From the cell containing the given text, extract its center point as (x, y) coordinate. 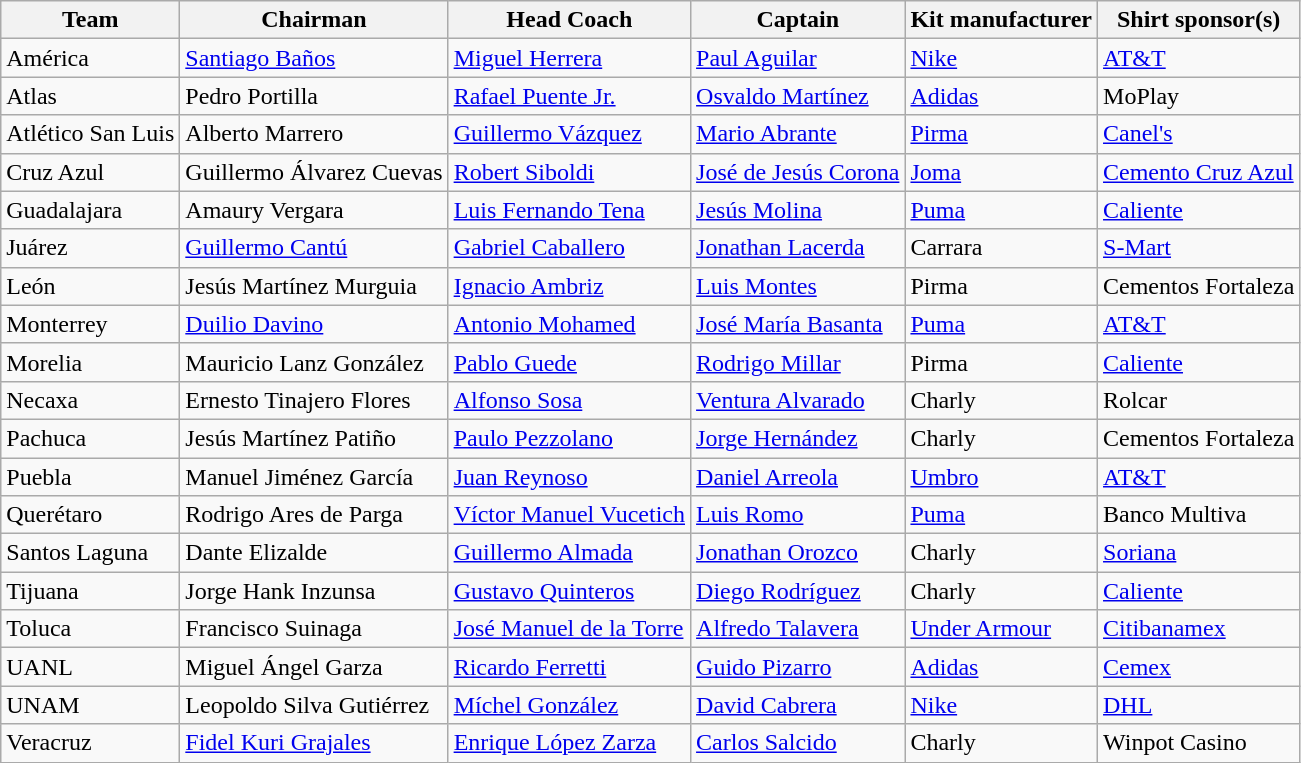
Alfredo Talavera (798, 629)
Pedro Portilla (314, 96)
DHL (1199, 705)
Ventura Alvarado (798, 400)
Robert Siboldi (569, 172)
Guillermo Almada (569, 553)
Santos Laguna (90, 553)
Citibanamex (1199, 629)
Canel's (1199, 134)
Puebla (90, 477)
Alberto Marrero (314, 134)
Luis Montes (798, 286)
Pablo Guede (569, 362)
Manuel Jiménez García (314, 477)
Fidel Kuri Grajales (314, 743)
Enrique López Zarza (569, 743)
Paulo Pezzolano (569, 438)
Rolcar (1199, 400)
Jesús Martínez Patiño (314, 438)
Daniel Arreola (798, 477)
Víctor Manuel Vucetich (569, 515)
Banco Multiva (1199, 515)
América (90, 58)
Jonathan Orozco (798, 553)
Team (90, 20)
Carrara (1002, 248)
Atlético San Luis (90, 134)
Juárez (90, 248)
Luis Romo (798, 515)
Rodrigo Ares de Parga (314, 515)
Winpot Casino (1199, 743)
Carlos Salcido (798, 743)
Amaury Vergara (314, 210)
Head Coach (569, 20)
Ignacio Ambriz (569, 286)
José María Basanta (798, 324)
Rodrigo Millar (798, 362)
Luis Fernando Tena (569, 210)
Shirt sponsor(s) (1199, 20)
Atlas (90, 96)
Jesús Martínez Murguia (314, 286)
Kit manufacturer (1002, 20)
Duilio Davino (314, 324)
UANL (90, 667)
Necaxa (90, 400)
Osvaldo Martínez (798, 96)
Toluca (90, 629)
UNAM (90, 705)
Guillermo Vázquez (569, 134)
Monterrey (90, 324)
Pachuca (90, 438)
Guadalajara (90, 210)
Rafael Puente Jr. (569, 96)
Dante Elizalde (314, 553)
Umbro (1002, 477)
Diego Rodríguez (798, 591)
León (90, 286)
MoPlay (1199, 96)
Guillermo Álvarez Cuevas (314, 172)
Alfonso Sosa (569, 400)
Gustavo Quinteros (569, 591)
Antonio Mohamed (569, 324)
Miguel Herrera (569, 58)
Ernesto Tinajero Flores (314, 400)
Ricardo Ferretti (569, 667)
Guido Pizarro (798, 667)
Jesús Molina (798, 210)
Tijuana (90, 591)
Santiago Baños (314, 58)
Under Armour (1002, 629)
Mauricio Lanz González (314, 362)
Cemex (1199, 667)
Jorge Hernández (798, 438)
Francisco Suinaga (314, 629)
Cemento Cruz Azul (1199, 172)
Joma (1002, 172)
Soriana (1199, 553)
Jonathan Lacerda (798, 248)
Morelia (90, 362)
Juan Reynoso (569, 477)
Cruz Azul (90, 172)
Chairman (314, 20)
Paul Aguilar (798, 58)
Miguel Ángel Garza (314, 667)
Querétaro (90, 515)
Leopoldo Silva Gutiérrez (314, 705)
Gabriel Caballero (569, 248)
Jorge Hank Inzunsa (314, 591)
Mario Abrante (798, 134)
Captain (798, 20)
José Manuel de la Torre (569, 629)
S-Mart (1199, 248)
José de Jesús Corona (798, 172)
Guillermo Cantú (314, 248)
Veracruz (90, 743)
Míchel González (569, 705)
David Cabrera (798, 705)
